Provide the (X, Y) coordinate of the cell's center where the given text is located.  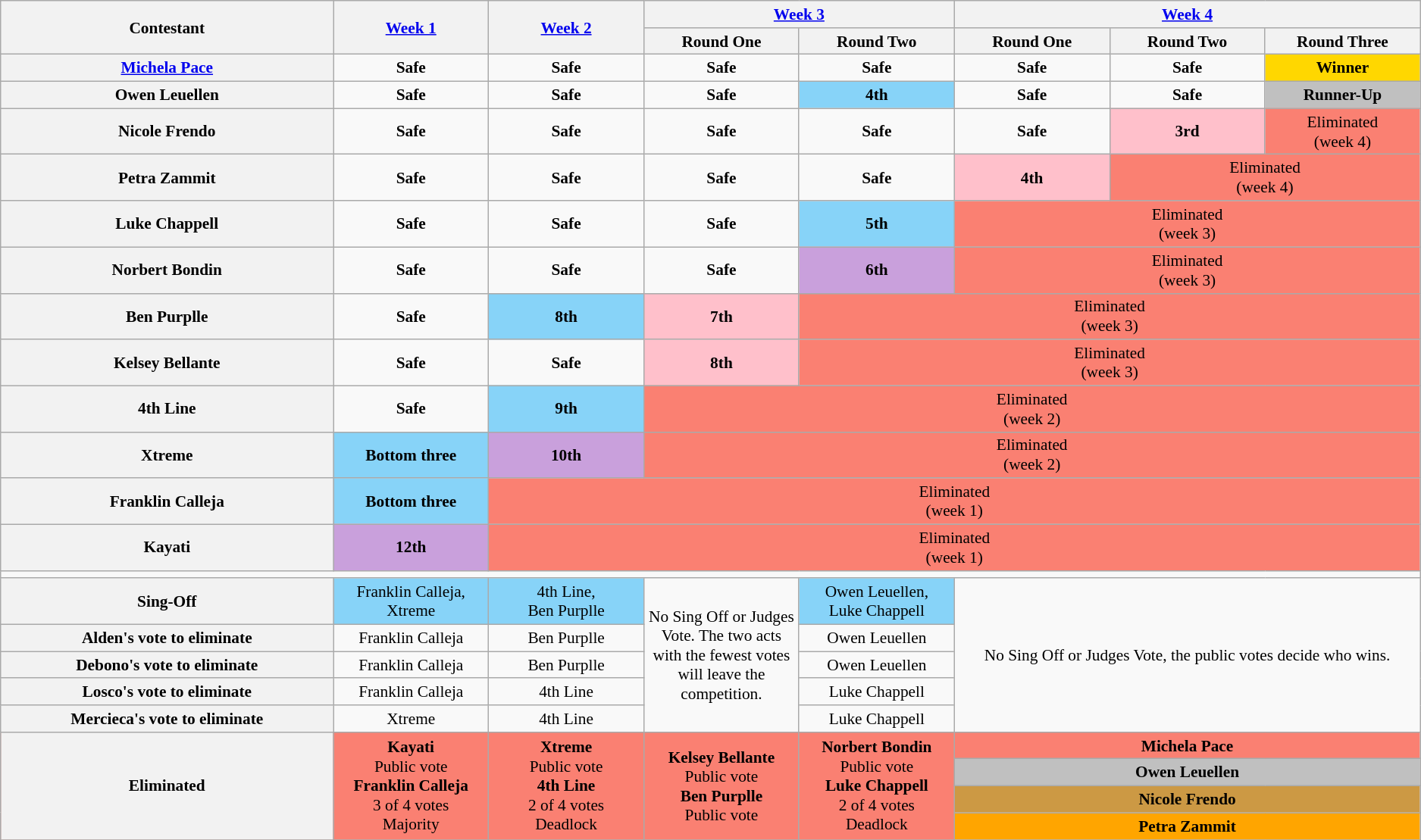
Losco's vote to eliminate (167, 692)
No Sing Off or Judges Vote, the public votes decide who wins. (1187, 654)
3rd (1187, 132)
Norbert Bondin (167, 270)
KayatiPublic voteFranklin Calleja3 of 4 votesMajority (411, 786)
5th (876, 224)
Round Three (1343, 42)
Week 2 (567, 27)
9th (567, 409)
10th (567, 454)
Winner (1343, 68)
Franklin Calleja,Xtreme (411, 601)
Week 1 (411, 27)
Runner-Up (1343, 95)
Sing-Off (167, 601)
Alden's vote to eliminate (167, 638)
Norbert BondinPublic voteLuke Chappell2 of 4 votesDeadlock (876, 786)
Kayati (167, 547)
Kelsey Bellante (167, 362)
7th (721, 317)
Eliminated (167, 786)
6th (876, 270)
XtremePublic vote4th Line2 of 4 votesDeadlock (567, 786)
Week 3 (800, 14)
12th (411, 547)
Mercieca's vote to eliminate (167, 719)
Contestant (167, 27)
4th Line,Ben Purplle (567, 601)
Week 4 (1187, 14)
Debono's vote to eliminate (167, 665)
No Sing Off or Judges Vote. The two acts with the fewest votes will leave the competition. (721, 654)
Owen Leuellen,Luke Chappell (876, 601)
Kelsey BellantePublic vote Ben PurpllePublic vote (721, 786)
